Search for the cell housing the specified text and yield its (X, Y) center coordinate. 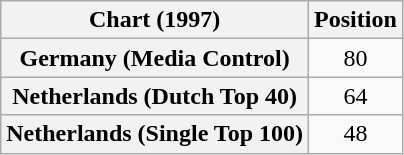
Germany (Media Control) (155, 58)
64 (356, 96)
Netherlands (Single Top 100) (155, 134)
Chart (1997) (155, 20)
Position (356, 20)
48 (356, 134)
80 (356, 58)
Netherlands (Dutch Top 40) (155, 96)
